Locate the cell with the specified text and output its [x, y] center coordinate. 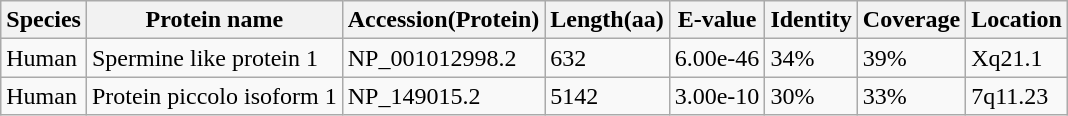
Spermine like protein 1 [214, 58]
33% [911, 96]
Coverage [911, 20]
34% [811, 58]
39% [911, 58]
Xq21.1 [1017, 58]
6.00e-46 [717, 58]
Length(aa) [607, 20]
NP_001012998.2 [444, 58]
632 [607, 58]
Species [44, 20]
Accession(Protein) [444, 20]
E-value [717, 20]
Identity [811, 20]
30% [811, 96]
Protein piccolo isoform 1 [214, 96]
Location [1017, 20]
Protein name [214, 20]
NP_149015.2 [444, 96]
5142 [607, 96]
3.00e-10 [717, 96]
7q11.23 [1017, 96]
